Output the [x, y] coordinate of the center of the cell containing the given text.  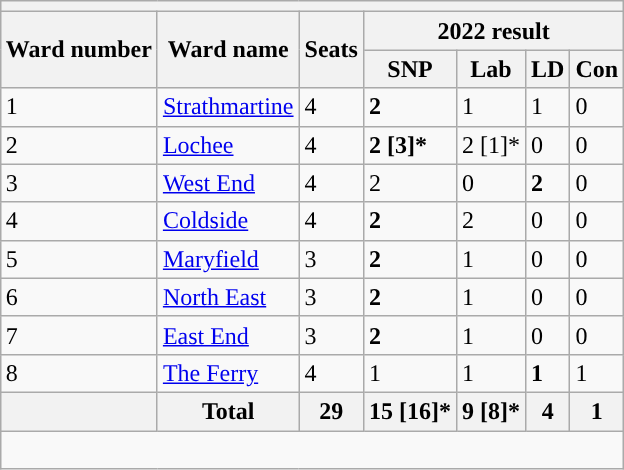
Ward number [78, 50]
North East [228, 297]
SNP [410, 69]
Con [597, 69]
Coldside [228, 221]
2 [1]* [492, 145]
6 [78, 297]
8 [78, 373]
Total [228, 411]
LD [548, 69]
Ward name [228, 50]
Strathmartine [228, 107]
Lochee [228, 145]
Seats [331, 50]
East End [228, 335]
The Ferry [228, 373]
7 [78, 335]
9 [8]* [492, 411]
5 [78, 259]
29 [331, 411]
West End [228, 183]
2 [3]* [410, 145]
Lab [492, 69]
15 [16]* [410, 411]
Maryfield [228, 259]
2022 result [493, 31]
